Detect which cell encompasses the target text, then output its (x, y) center coordinate. 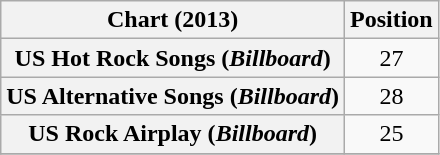
US Rock Airplay (Billboard) (173, 134)
US Alternative Songs (Billboard) (173, 96)
Position (392, 20)
25 (392, 134)
US Hot Rock Songs (Billboard) (173, 58)
28 (392, 96)
Chart (2013) (173, 20)
27 (392, 58)
